Pinpoint the cell where the given text exists, returning its (X, Y) midpoint coordinate. 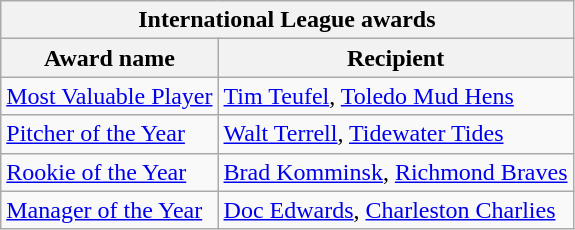
Most Valuable Player (110, 96)
Recipient (396, 58)
Pitcher of the Year (110, 134)
Manager of the Year (110, 210)
Award name (110, 58)
Rookie of the Year (110, 172)
Tim Teufel, Toledo Mud Hens (396, 96)
International League awards (287, 20)
Doc Edwards, Charleston Charlies (396, 210)
Brad Komminsk, Richmond Braves (396, 172)
Walt Terrell, Tidewater Tides (396, 134)
